Return [X, Y] of the center of cell containing provided text 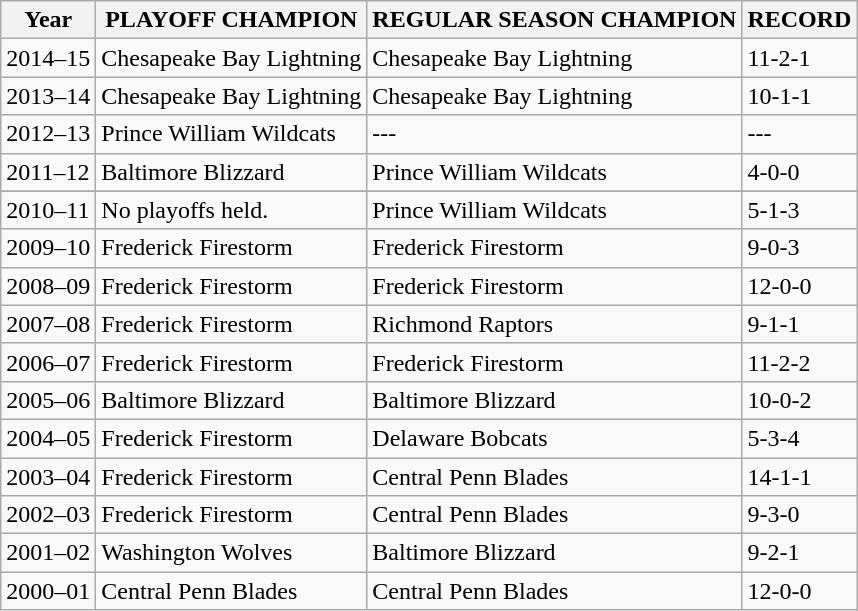
2013–14 [48, 96]
9-0-3 [800, 248]
2008–09 [48, 286]
10-1-1 [800, 96]
2003–04 [48, 477]
5-3-4 [800, 438]
2007–08 [48, 324]
2009–10 [48, 248]
9-1-1 [800, 324]
2004–05 [48, 438]
2001–02 [48, 553]
4-0-0 [800, 172]
10-0-2 [800, 400]
Washington Wolves [232, 553]
11-2-1 [800, 58]
11-2-2 [800, 362]
2010–11 [48, 210]
No playoffs held. [232, 210]
14-1-1 [800, 477]
2002–03 [48, 515]
5-1-3 [800, 210]
2006–07 [48, 362]
2005–06 [48, 400]
Delaware Bobcats [554, 438]
PLAYOFF CHAMPION [232, 20]
REGULAR SEASON CHAMPION [554, 20]
2011–12 [48, 172]
2000–01 [48, 591]
9-3-0 [800, 515]
Year [48, 20]
Richmond Raptors [554, 324]
2012–13 [48, 134]
9-2-1 [800, 553]
RECORD [800, 20]
2014–15 [48, 58]
